Return (x, y) of the center of cell containing provided text 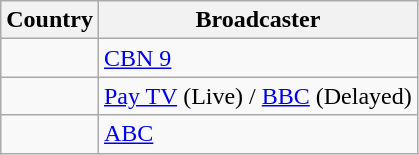
Broadcaster (258, 20)
ABC (258, 134)
CBN 9 (258, 58)
Country (50, 20)
Pay TV (Live) / BBC (Delayed) (258, 96)
